Return [X, Y] of the center of cell containing provided text 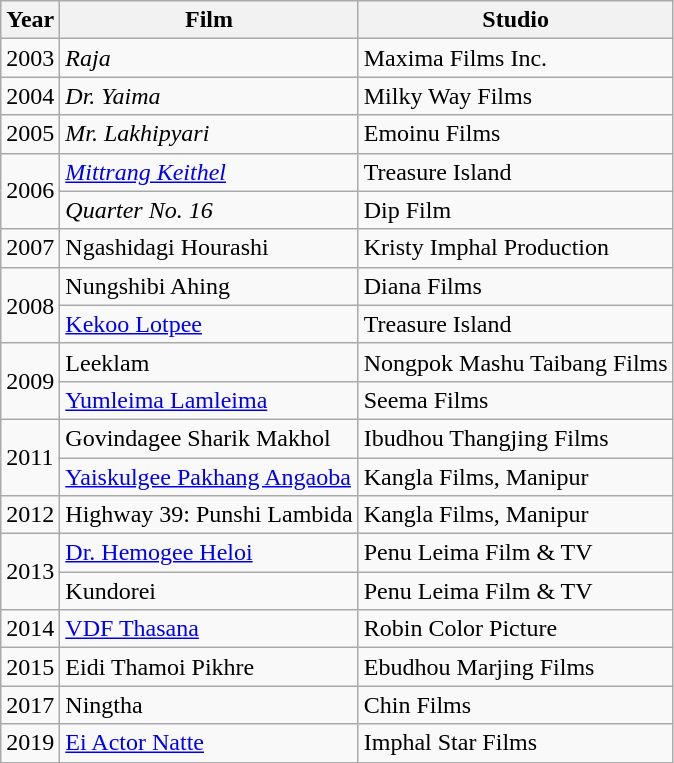
Highway 39: Punshi Lambida [209, 515]
Leeklam [209, 362]
2005 [30, 134]
Nungshibi Ahing [209, 286]
Film [209, 20]
Govindagee Sharik Makhol [209, 438]
Dr. Yaima [209, 96]
Eidi Thamoi Pikhre [209, 667]
VDF Thasana [209, 629]
Dr. Hemogee Heloi [209, 553]
2011 [30, 457]
Yumleima Lamleima [209, 400]
Ei Actor Natte [209, 743]
Chin Films [516, 705]
Nongpok Mashu Taibang Films [516, 362]
2017 [30, 705]
Ngashidagi Hourashi [209, 248]
Mr. Lakhipyari [209, 134]
2004 [30, 96]
Studio [516, 20]
Raja [209, 58]
2007 [30, 248]
2008 [30, 305]
Milky Way Films [516, 96]
2013 [30, 572]
Dip Film [516, 210]
2019 [30, 743]
Imphal Star Films [516, 743]
2009 [30, 381]
Ningtha [209, 705]
Yaiskulgee Pakhang Angaoba [209, 477]
2012 [30, 515]
Robin Color Picture [516, 629]
Ebudhou Marjing Films [516, 667]
2006 [30, 191]
Year [30, 20]
Seema Films [516, 400]
2015 [30, 667]
Quarter No. 16 [209, 210]
Diana Films [516, 286]
Kundorei [209, 591]
Mittrang Keithel [209, 172]
Maxima Films Inc. [516, 58]
Kristy Imphal Production [516, 248]
2014 [30, 629]
Kekoo Lotpee [209, 324]
Ibudhou Thangjing Films [516, 438]
Emoinu Films [516, 134]
2003 [30, 58]
